Identify which cell holds the provided text, then report its (x, y) central coordinate. 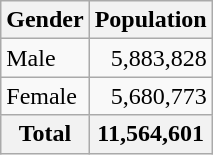
Female (45, 96)
Population (150, 20)
5,680,773 (150, 96)
5,883,828 (150, 58)
Gender (45, 20)
11,564,601 (150, 134)
Total (45, 134)
Male (45, 58)
